Return the [X, Y] coordinate for the center point of the cell that contains the specified text.  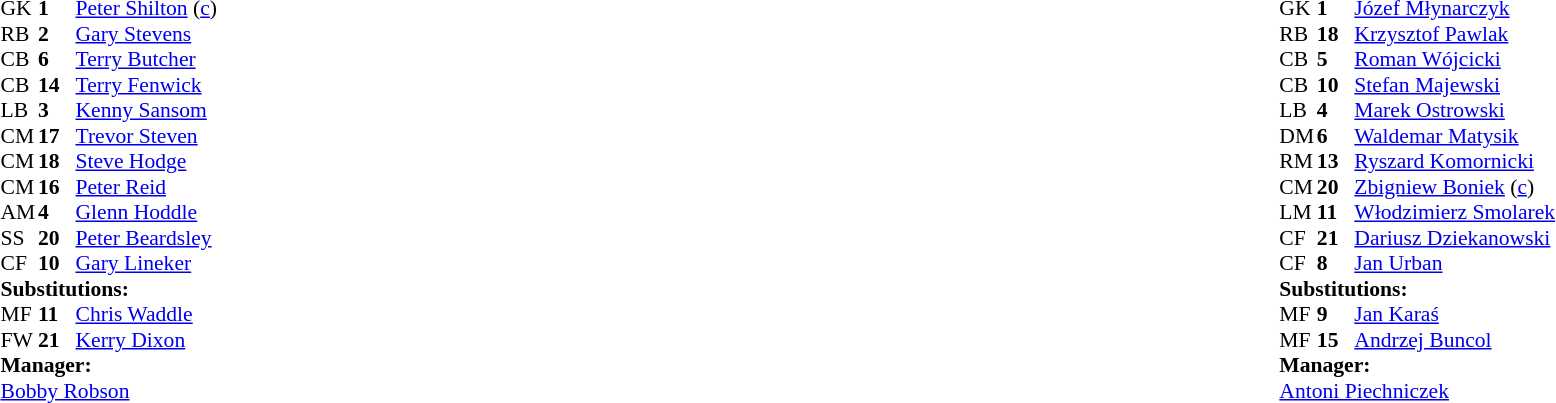
2 [57, 34]
Ryszard Komornicki [1454, 161]
Terry Fenwick [146, 85]
Stefan Majewski [1454, 85]
8 [1336, 263]
16 [57, 187]
Glenn Hoddle [146, 213]
Kerry Dixon [146, 340]
Jan Urban [1454, 263]
RM [1298, 161]
Chris Waddle [146, 315]
Andrzej Buncol [1454, 340]
Peter Beardsley [146, 238]
Marek Ostrowski [1454, 111]
FW [19, 340]
Roman Wójcicki [1454, 59]
Gary Lineker [146, 263]
Zbigniew Boniek (c) [1454, 187]
13 [1336, 161]
Trevor Steven [146, 136]
17 [57, 136]
LM [1298, 213]
Krzysztof Pawlak [1454, 34]
14 [57, 85]
Terry Butcher [146, 59]
Gary Stevens [146, 34]
Kenny Sansom [146, 111]
DM [1298, 136]
AM [19, 213]
Steve Hodge [146, 161]
Włodzimierz Smolarek [1454, 213]
15 [1336, 340]
Jan Karaś [1454, 315]
3 [57, 111]
Waldemar Matysik [1454, 136]
Peter Reid [146, 187]
9 [1336, 315]
SS [19, 238]
5 [1336, 59]
Dariusz Dziekanowski [1454, 238]
